Provide the (X, Y) coordinate of the cell's center where the given text is located.  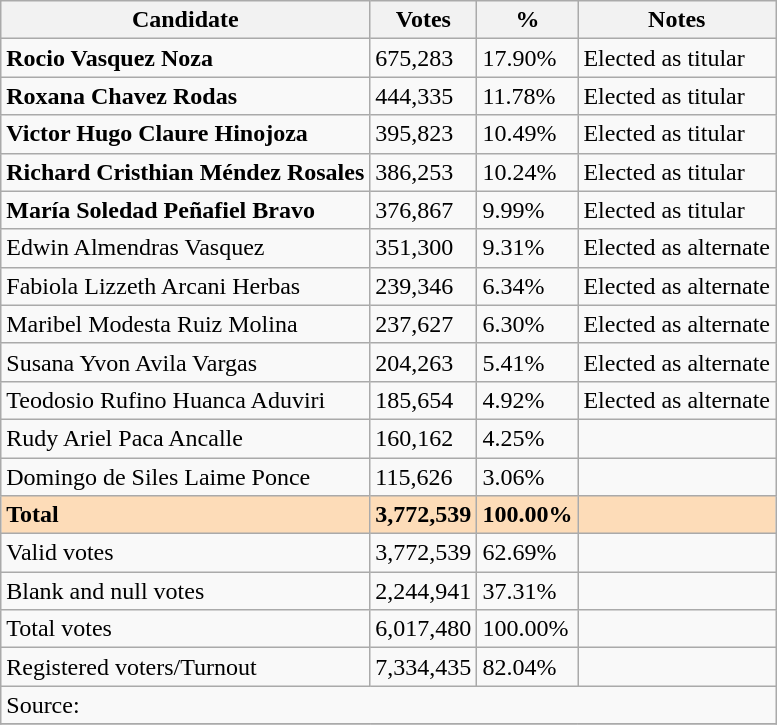
4.92% (528, 400)
Maribel Modesta Ruiz Molina (186, 324)
239,346 (424, 286)
82.04% (528, 667)
Registered voters/Turnout (186, 667)
62.69% (528, 553)
Total votes (186, 629)
9.31% (528, 248)
115,626 (424, 477)
% (528, 20)
Susana Yvon Avila Vargas (186, 362)
6.30% (528, 324)
Teodosio Rufino Huanca Aduviri (186, 400)
Rudy Ariel Paca Ancalle (186, 438)
Edwin Almendras Vasquez (186, 248)
376,867 (424, 210)
Victor Hugo Claure Hinojoza (186, 134)
675,283 (424, 58)
5.41% (528, 362)
Rocio Vasquez Noza (186, 58)
Domingo de Siles Laime Ponce (186, 477)
237,627 (424, 324)
160,162 (424, 438)
17.90% (528, 58)
Fabiola Lizzeth Arcani Herbas (186, 286)
María Soledad Peñafiel Bravo (186, 210)
11.78% (528, 96)
4.25% (528, 438)
Richard Cristhian Méndez Rosales (186, 172)
Candidate (186, 20)
10.24% (528, 172)
Source: (388, 705)
6.34% (528, 286)
Roxana Chavez Rodas (186, 96)
444,335 (424, 96)
Votes (424, 20)
395,823 (424, 134)
204,263 (424, 362)
10.49% (528, 134)
386,253 (424, 172)
351,300 (424, 248)
3.06% (528, 477)
Total (186, 515)
9.99% (528, 210)
2,244,941 (424, 591)
Notes (677, 20)
6,017,480 (424, 629)
Blank and null votes (186, 591)
37.31% (528, 591)
7,334,435 (424, 667)
185,654 (424, 400)
Valid votes (186, 553)
